Output the (X, Y) coordinate of the center of the cell containing the given text.  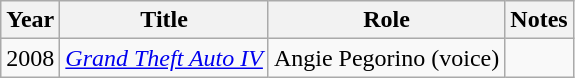
Year (30, 20)
2008 (30, 58)
Angie Pegorino (voice) (386, 58)
Title (164, 20)
Grand Theft Auto IV (164, 58)
Role (386, 20)
Notes (539, 20)
